Find where the given text appears and provide that cell's center as (X, Y) coordinate. 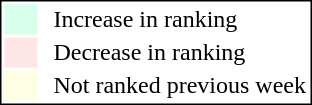
Increase in ranking (180, 19)
Decrease in ranking (180, 53)
Not ranked previous week (180, 85)
